Determine the [x, y] coordinate at the center of the cell enclosing the given text.  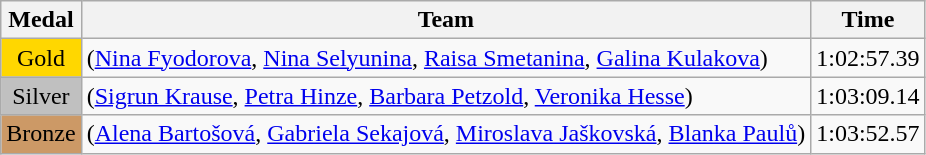
Gold [41, 58]
(Sigrun Krause, Petra Hinze, Barbara Petzold, Veronika Hesse) [446, 96]
1:03:52.57 [868, 134]
Team [446, 20]
Time [868, 20]
(Nina Fyodorova, Nina Selyunina, Raisa Smetanina, Galina Kulakova) [446, 58]
1:02:57.39 [868, 58]
Silver [41, 96]
(Alena Bartošová, Gabriela Sekajová, Miroslava Jaškovská, Blanka Paulů) [446, 134]
Bronze [41, 134]
1:03:09.14 [868, 96]
Medal [41, 20]
